Find where the given text appears and provide that cell's center as (x, y) coordinate. 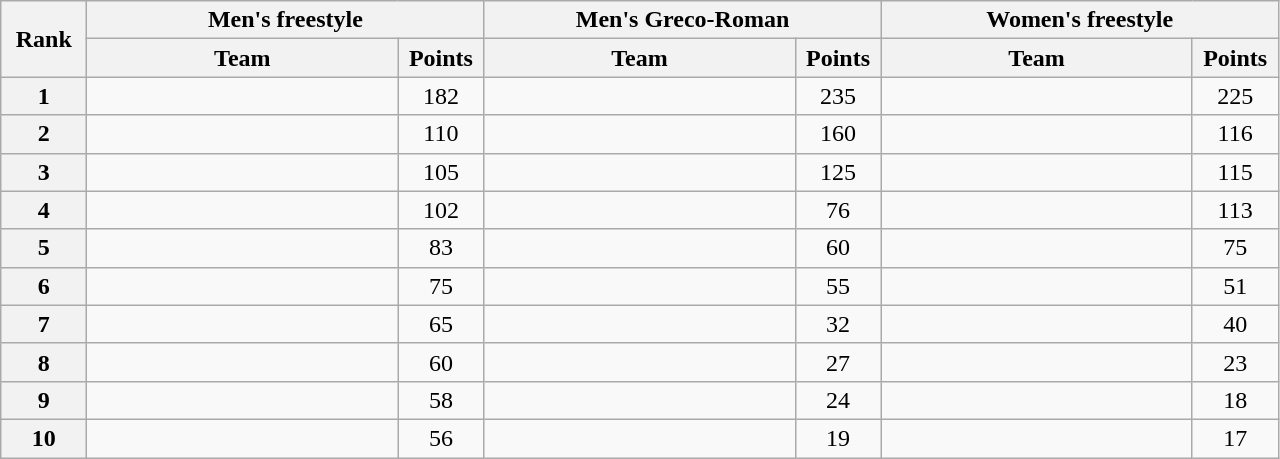
83 (441, 248)
6 (44, 286)
3 (44, 172)
110 (441, 134)
8 (44, 362)
5 (44, 248)
115 (1235, 172)
182 (441, 96)
65 (441, 324)
55 (838, 286)
24 (838, 400)
2 (44, 134)
10 (44, 438)
225 (1235, 96)
Women's freestyle (1080, 20)
7 (44, 324)
116 (1235, 134)
56 (441, 438)
17 (1235, 438)
113 (1235, 210)
4 (44, 210)
1 (44, 96)
102 (441, 210)
105 (441, 172)
51 (1235, 286)
160 (838, 134)
18 (1235, 400)
9 (44, 400)
Men's freestyle (286, 20)
235 (838, 96)
76 (838, 210)
19 (838, 438)
32 (838, 324)
Men's Greco-Roman (682, 20)
27 (838, 362)
58 (441, 400)
Rank (44, 39)
23 (1235, 362)
40 (1235, 324)
125 (838, 172)
